Scan for the cell matching the given text and deliver its (X, Y) coordinate at center. 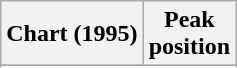
Chart (1995) (72, 34)
Peakposition (189, 34)
